Search for the cell housing the specified text and yield its (X, Y) center coordinate. 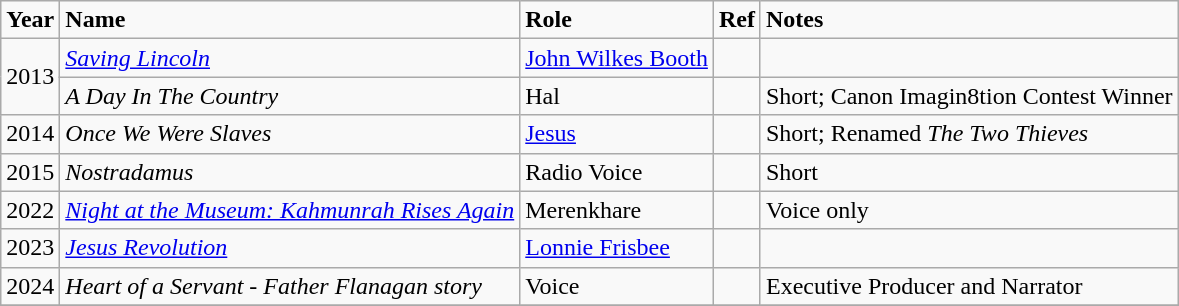
2022 (30, 210)
John Wilkes Booth (617, 58)
Notes (969, 20)
Jesus Revolution (290, 248)
Voice (617, 286)
Ref (736, 20)
Heart of a Servant - Father Flanagan story (290, 286)
Radio Voice (617, 172)
Name (290, 20)
Nostradamus (290, 172)
Merenkhare (617, 210)
Jesus (617, 134)
Short (969, 172)
Voice only (969, 210)
Once We Were Slaves (290, 134)
2013 (30, 77)
2024 (30, 286)
2023 (30, 248)
Short; Renamed The Two Thieves (969, 134)
Year (30, 20)
Hal (617, 96)
A Day In The Country (290, 96)
Role (617, 20)
2015 (30, 172)
2014 (30, 134)
Saving Lincoln (290, 58)
Executive Producer and Narrator (969, 286)
Lonnie Frisbee (617, 248)
Night at the Museum: Kahmunrah Rises Again (290, 210)
Short; Canon Imagin8tion Contest Winner (969, 96)
